Provide the [X, Y] coordinate of the cell's center where the given text is located.  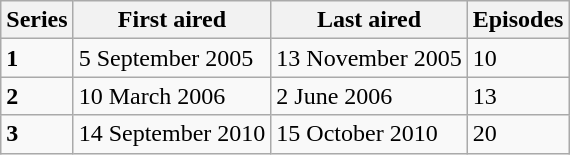
13 November 2005 [369, 58]
10 [518, 58]
10 March 2006 [172, 96]
Series [37, 20]
5 September 2005 [172, 58]
Episodes [518, 20]
Last aired [369, 20]
13 [518, 96]
2 [37, 96]
15 October 2010 [369, 134]
2 June 2006 [369, 96]
First aired [172, 20]
1 [37, 58]
14 September 2010 [172, 134]
3 [37, 134]
20 [518, 134]
